Identify which cell holds the provided text, then report its [x, y] central coordinate. 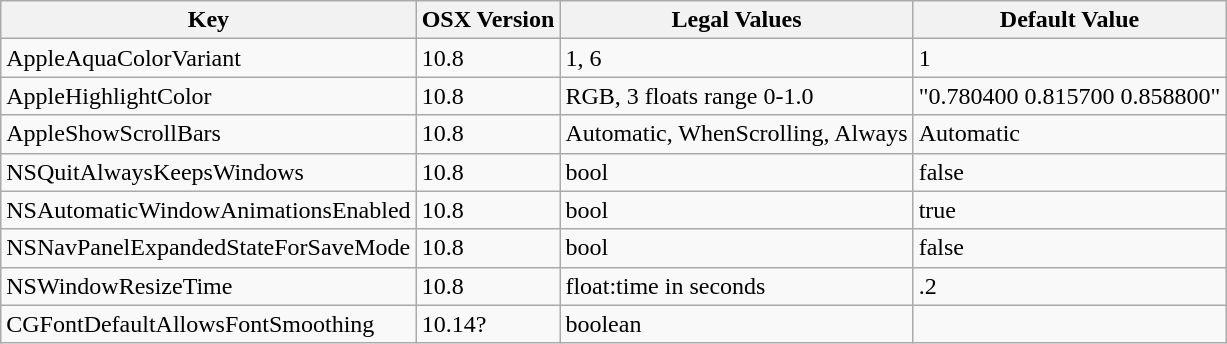
OSX Version [488, 20]
1, 6 [736, 58]
1 [1070, 58]
RGB, 3 floats range 0-1.0 [736, 96]
Automatic, WhenScrolling, Always [736, 134]
NSQuitAlwaysKeepsWindows [208, 172]
Legal Values [736, 20]
.2 [1070, 286]
boolean [736, 324]
10.14? [488, 324]
NSWindowResizeTime [208, 286]
"0.780400 0.815700 0.858800" [1070, 96]
float:time in seconds [736, 286]
Automatic [1070, 134]
CGFontDefaultAllowsFontSmoothing [208, 324]
NSNavPanelExpandedStateForSaveMode [208, 248]
AppleShowScrollBars [208, 134]
NSAutomaticWindowAnimationsEnabled [208, 210]
true [1070, 210]
Default Value [1070, 20]
AppleHighlightColor [208, 96]
Key [208, 20]
AppleAquaColorVariant [208, 58]
